Return the (x, y) coordinate for the center point of the cell that contains the specified text.  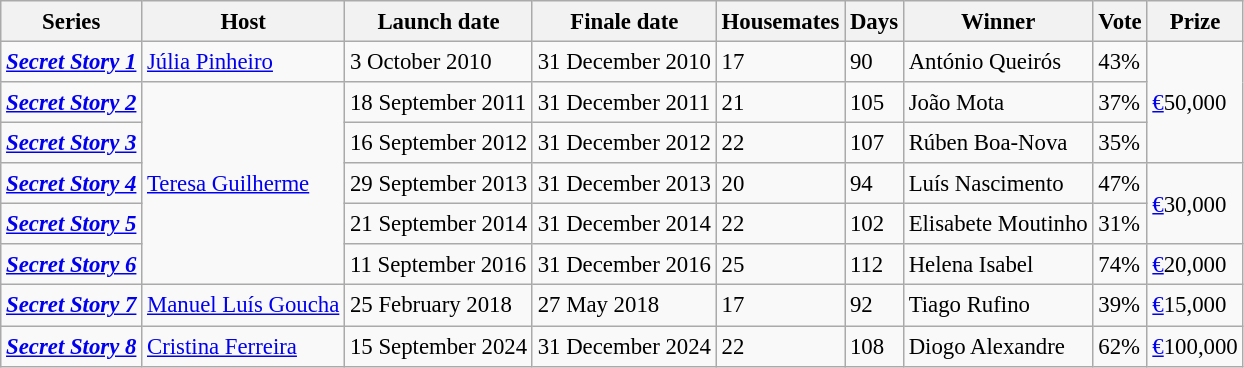
Host (244, 22)
€30,000 (1195, 204)
92 (874, 306)
21 September 2014 (439, 224)
31 December 2010 (624, 62)
94 (874, 184)
Secret Story 2 (72, 102)
Days (874, 22)
Secret Story 7 (72, 306)
João Mota (998, 102)
3 October 2010 (439, 62)
€20,000 (1195, 264)
Tiago Rufino (998, 306)
39% (1120, 306)
Luís Nascimento (998, 184)
Cristina Ferreira (244, 346)
Housemates (780, 22)
20 (780, 184)
Secret Story 1 (72, 62)
25 (780, 264)
Launch date (439, 22)
18 September 2011 (439, 102)
Diogo Alexandre (998, 346)
Teresa Guilherme (244, 184)
31 December 2012 (624, 144)
31 December 2011 (624, 102)
102 (874, 224)
Prize (1195, 22)
25 February 2018 (439, 306)
António Queirós (998, 62)
74% (1120, 264)
€50,000 (1195, 103)
Winner (998, 22)
90 (874, 62)
Júlia Pinheiro (244, 62)
Series (72, 22)
108 (874, 346)
21 (780, 102)
Finale date (624, 22)
Rúben Boa-Nova (998, 144)
Vote (1120, 22)
11 September 2016 (439, 264)
Secret Story 8 (72, 346)
Secret Story 6 (72, 264)
62% (1120, 346)
47% (1120, 184)
43% (1120, 62)
31 December 2013 (624, 184)
Elisabete Moutinho (998, 224)
15 September 2024 (439, 346)
Secret Story 3 (72, 144)
Secret Story 4 (72, 184)
27 May 2018 (624, 306)
37% (1120, 102)
31 December 2024 (624, 346)
31% (1120, 224)
€15,000 (1195, 306)
Manuel Luís Goucha (244, 306)
16 September 2012 (439, 144)
105 (874, 102)
Helena Isabel (998, 264)
35% (1120, 144)
112 (874, 264)
29 September 2013 (439, 184)
31 December 2014 (624, 224)
€100,000 (1195, 346)
Secret Story 5 (72, 224)
107 (874, 144)
31 December 2016 (624, 264)
